Capture the cell that displays the provided text and extract its [X, Y] central coordinate. 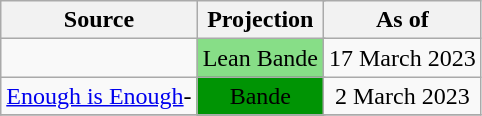
Bande [260, 96]
Enough is Enough- [99, 96]
2 March 2023 [402, 96]
17 March 2023 [402, 58]
Source [99, 20]
As of [402, 20]
Lean Bande [260, 58]
Projection [260, 20]
